Find where the given text appears and provide that cell's center as [x, y] coordinate. 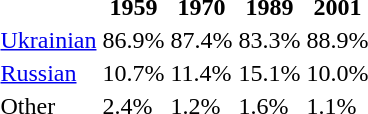
15.1% [270, 73]
10.7% [134, 73]
87.4% [202, 40]
83.3% [270, 40]
11.4% [202, 73]
86.9% [134, 40]
